Provide the (x, y) coordinate of the cell's center where the given text is located.  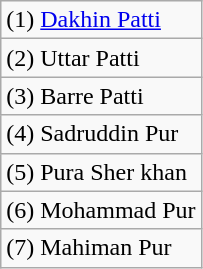
(1) Dakhin Patti (101, 20)
(2) Uttar Patti (101, 58)
(6) Mohammad Pur (101, 210)
(3) Barre Patti (101, 96)
(5) Pura Sher khan (101, 172)
(7) Mahiman Pur (101, 248)
(4) Sadruddin Pur (101, 134)
